Return (X, Y) of the center of cell containing provided text 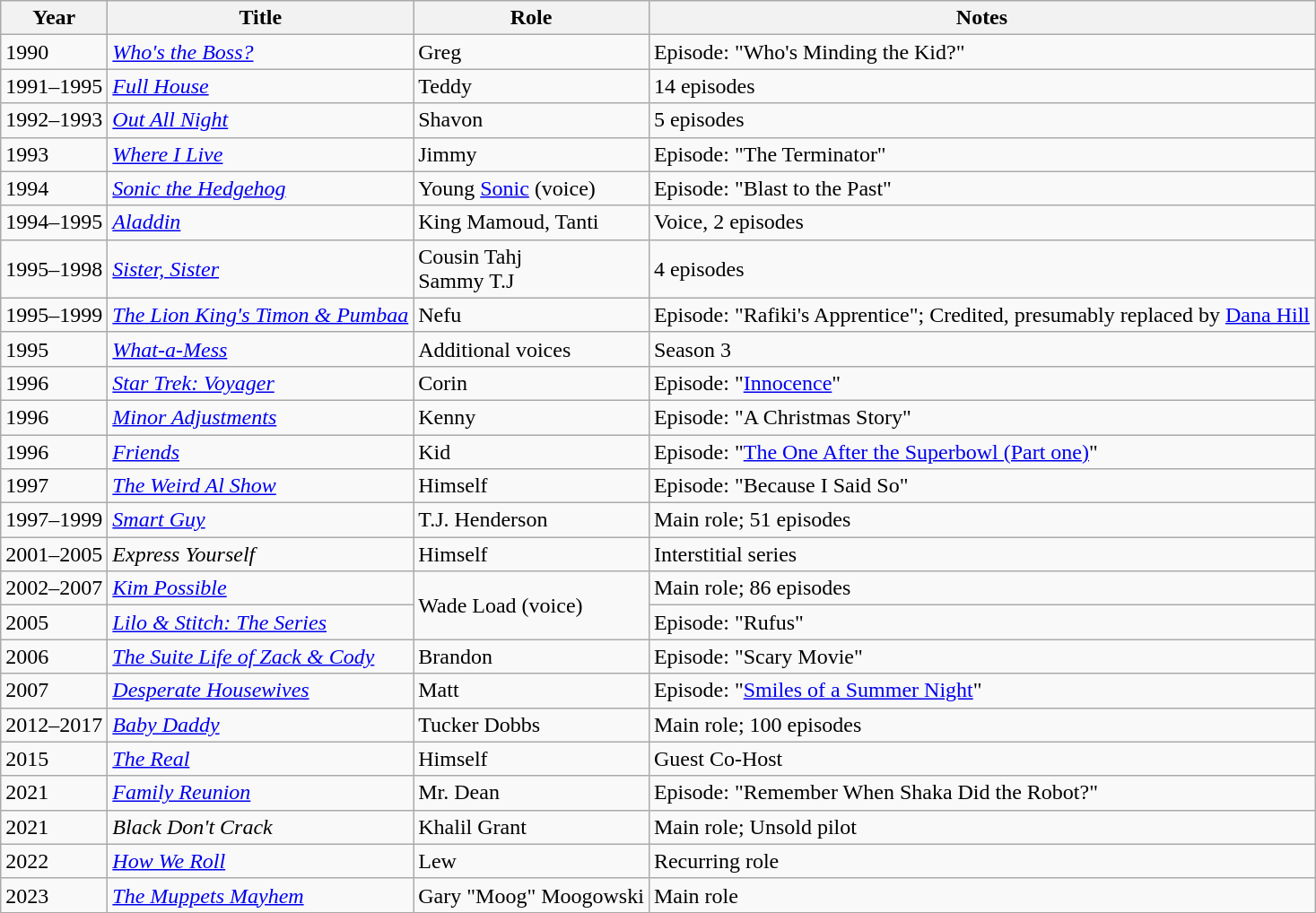
Corin (531, 383)
Episode: "Smiles of a Summer Night" (981, 691)
Kenny (531, 417)
5 episodes (981, 120)
The Suite Life of Zack & Cody (260, 656)
Kid (531, 451)
2005 (54, 622)
1992–1993 (54, 120)
Nefu (531, 315)
Episode: "Blast to the Past" (981, 188)
Wade Load (voice) (531, 605)
King Mamoud, Tanti (531, 222)
1995–1998 (54, 269)
Tucker Dobbs (531, 725)
Young Sonic (voice) (531, 188)
Main role; 51 episodes (981, 520)
Kim Possible (260, 588)
Mr. Dean (531, 793)
1995–1999 (54, 315)
T.J. Henderson (531, 520)
Guest Co-Host (981, 759)
Aladdin (260, 222)
2015 (54, 759)
2012–2017 (54, 725)
Desperate Housewives (260, 691)
Main role; 86 episodes (981, 588)
2002–2007 (54, 588)
Shavon (531, 120)
Lilo & Stitch: The Series (260, 622)
1995 (54, 349)
Additional voices (531, 349)
Episode: "Who's Minding the Kid?" (981, 52)
The Weird Al Show (260, 486)
1990 (54, 52)
Friends (260, 451)
Year (54, 18)
What-a-Mess (260, 349)
Sonic the Hedgehog (260, 188)
The Lion King's Timon & Pumbaa (260, 315)
Episode: "Because I Said So" (981, 486)
Smart Guy (260, 520)
Interstitial series (981, 554)
1994 (54, 188)
2007 (54, 691)
Greg (531, 52)
Episode: "Innocence" (981, 383)
Gary "Moog" Moogowski (531, 895)
2022 (54, 861)
1997 (54, 486)
1997–1999 (54, 520)
Out All Night (260, 120)
Episode: "The Terminator" (981, 154)
Who's the Boss? (260, 52)
Sister, Sister (260, 269)
Recurring role (981, 861)
Jimmy (531, 154)
2023 (54, 895)
1994–1995 (54, 222)
1993 (54, 154)
4 episodes (981, 269)
Episode: "Rufus" (981, 622)
Express Yourself (260, 554)
1991–1995 (54, 86)
Episode: "A Christmas Story" (981, 417)
How We Roll (260, 861)
Full House (260, 86)
Where I Live (260, 154)
14 episodes (981, 86)
Episode: "Remember When Shaka Did the Robot?" (981, 793)
Season 3 (981, 349)
Role (531, 18)
Black Don't Crack (260, 827)
Brandon (531, 656)
Main role; 100 episodes (981, 725)
Khalil Grant (531, 827)
Family Reunion (260, 793)
Main role (981, 895)
2006 (54, 656)
Star Trek: Voyager (260, 383)
Main role; Unsold pilot (981, 827)
Episode: "Scary Movie" (981, 656)
Episode: "Rafiki's Apprentice"; Credited, presumably replaced by Dana Hill (981, 315)
Matt (531, 691)
2001–2005 (54, 554)
Teddy (531, 86)
Baby Daddy (260, 725)
Lew (531, 861)
Voice, 2 episodes (981, 222)
The Muppets Mayhem (260, 895)
Episode: "The One After the Superbowl (Part one)" (981, 451)
Cousin TahjSammy T.J (531, 269)
Title (260, 18)
Minor Adjustments (260, 417)
The Real (260, 759)
Notes (981, 18)
